Capture the cell that displays the provided text and extract its (x, y) central coordinate. 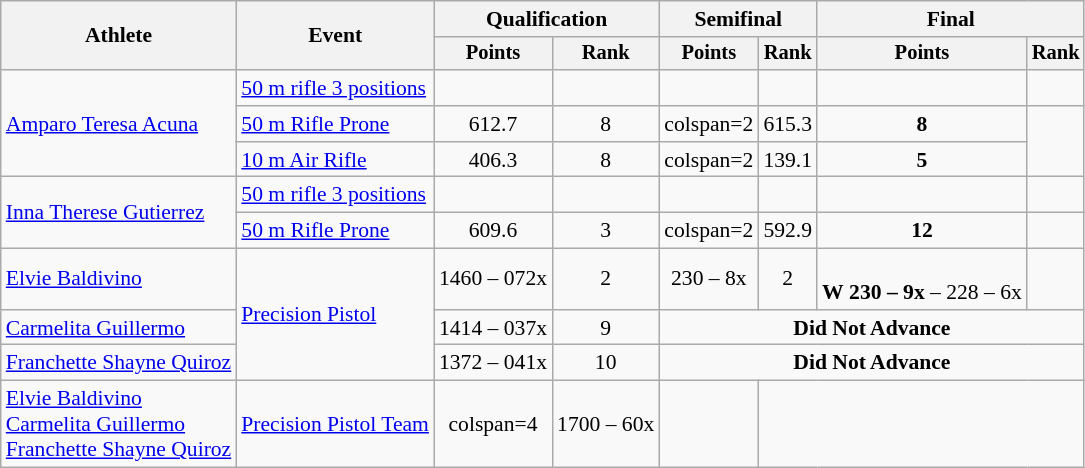
612.7 (493, 124)
5 (922, 160)
9 (606, 328)
Athlete (119, 36)
609.6 (493, 231)
Elvie BaldivinoCarmelita GuillermoFranchette Shayne Quiroz (119, 424)
Event (335, 36)
1372 – 041x (493, 363)
Amparo Teresa Acuna (119, 124)
1414 – 037x (493, 328)
Semifinal (738, 19)
W 230 – 9x – 228 – 6x (922, 280)
10 (606, 363)
139.1 (788, 160)
Final (950, 19)
1700 – 60x (606, 424)
615.3 (788, 124)
406.3 (493, 160)
3 (606, 231)
10 m Air Rifle (335, 160)
12 (922, 231)
Elvie Baldivino (119, 280)
230 – 8x (708, 280)
Precision Pistol Team (335, 424)
Franchette Shayne Quiroz (119, 363)
Carmelita Guillermo (119, 328)
Inna Therese Gutierrez (119, 212)
592.9 (788, 231)
Precision Pistol (335, 315)
1460 – 072x (493, 280)
colspan=4 (493, 424)
Qualification (546, 19)
